Identify which cell holds the provided text, then report its [x, y] central coordinate. 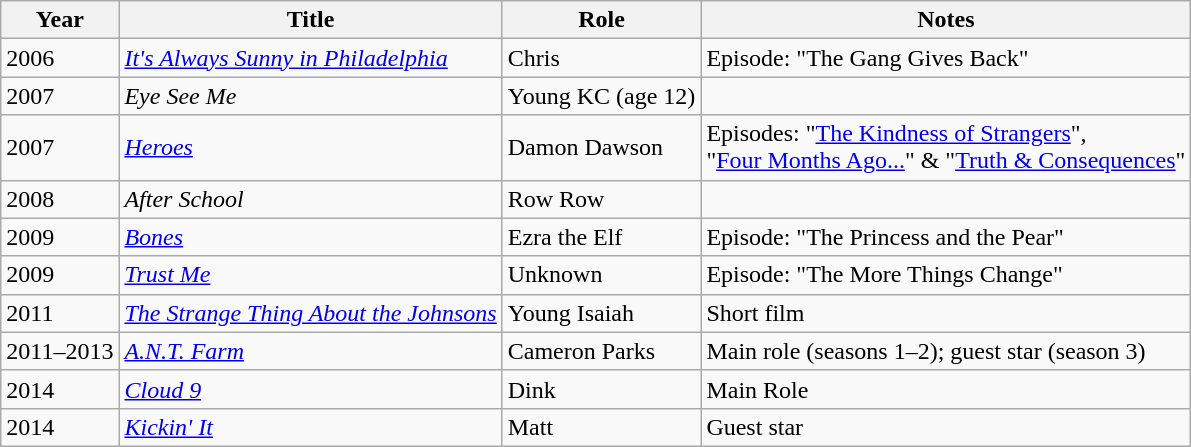
Episodes: "The Kindness of Strangers","Four Months Ago..." & "Truth & Consequences" [946, 148]
Damon Dawson [602, 148]
Guest star [946, 427]
Episode: "The Gang Gives Back" [946, 58]
Episode: "The More Things Change" [946, 275]
2008 [60, 199]
Young KC (age 12) [602, 96]
Row Row [602, 199]
Heroes [310, 148]
2006 [60, 58]
Main Role [946, 389]
It's Always Sunny in Philadelphia [310, 58]
Eye See Me [310, 96]
Main role (seasons 1–2); guest star (season 3) [946, 351]
After School [310, 199]
2011 [60, 313]
Matt [602, 427]
Title [310, 20]
Notes [946, 20]
Cloud 9 [310, 389]
Bones [310, 237]
Unknown [602, 275]
A.N.T. Farm [310, 351]
Trust Me [310, 275]
The Strange Thing About the Johnsons [310, 313]
Dink [602, 389]
Chris [602, 58]
Episode: "The Princess and the Pear" [946, 237]
2011–2013 [60, 351]
Ezra the Elf [602, 237]
Cameron Parks [602, 351]
Role [602, 20]
Young Isaiah [602, 313]
Year [60, 20]
Short film [946, 313]
Kickin' It [310, 427]
